Return the (X, Y) coordinate for the center point of the cell that contains the specified text.  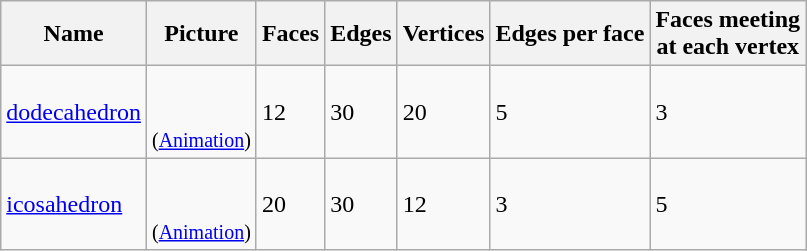
dodecahedron (74, 112)
Picture (201, 34)
Name (74, 34)
icosahedron (74, 204)
Vertices (444, 34)
Faces (290, 34)
Edges per face (570, 34)
Faces meetingat each vertex (728, 34)
Edges (361, 34)
